Output the [X, Y] coordinate of the center of the cell containing the given text.  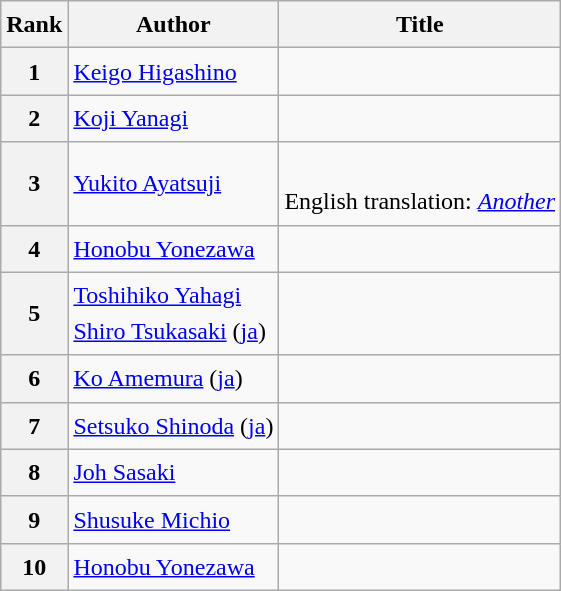
7 [34, 426]
Ko Amemura (ja) [174, 378]
4 [34, 248]
1 [34, 72]
10 [34, 566]
Author [174, 24]
Yukito Ayatsuji [174, 184]
9 [34, 520]
Toshihiko YahagiShiro Tsukasaki (ja) [174, 314]
2 [34, 118]
Setsuko Shinoda (ja) [174, 426]
Rank [34, 24]
8 [34, 472]
English translation: Another [420, 184]
Koji Yanagi [174, 118]
Joh Sasaki [174, 472]
6 [34, 378]
Title [420, 24]
5 [34, 314]
3 [34, 184]
Shusuke Michio [174, 520]
Keigo Higashino [174, 72]
